Search for the cell housing the specified text and yield its (X, Y) center coordinate. 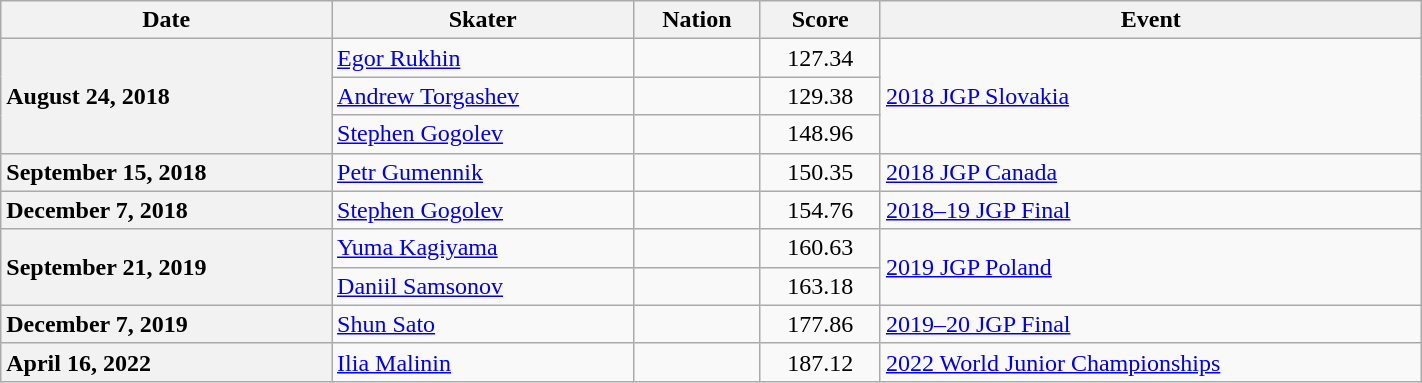
Score (820, 20)
December 7, 2018 (166, 210)
Andrew Torgashev (483, 96)
2022 World Junior Championships (1150, 362)
September 15, 2018 (166, 172)
April 16, 2022 (166, 362)
127.34 (820, 58)
August 24, 2018 (166, 96)
177.86 (820, 324)
2018–19 JGP Final (1150, 210)
129.38 (820, 96)
154.76 (820, 210)
2018 JGP Slovakia (1150, 96)
148.96 (820, 134)
187.12 (820, 362)
2018 JGP Canada (1150, 172)
Date (166, 20)
2019 JGP Poland (1150, 267)
Shun Sato (483, 324)
Event (1150, 20)
Egor Rukhin (483, 58)
150.35 (820, 172)
Daniil Samsonov (483, 286)
163.18 (820, 286)
Petr Gumennik (483, 172)
Ilia Malinin (483, 362)
Yuma Kagiyama (483, 248)
2019–20 JGP Final (1150, 324)
Skater (483, 20)
Nation (697, 20)
September 21, 2019 (166, 267)
December 7, 2019 (166, 324)
160.63 (820, 248)
